Identify which cell holds the provided text, then report its (x, y) central coordinate. 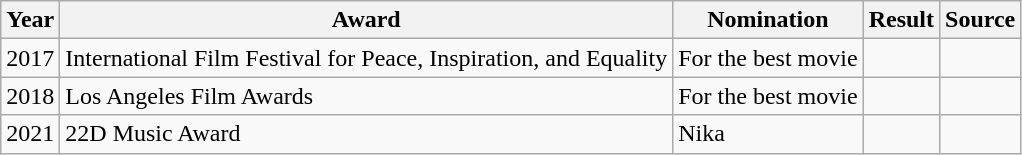
Year (30, 20)
Source (980, 20)
International Film Festival for Peace, Inspiration, and Equality (366, 58)
2021 (30, 134)
22D Music Award (366, 134)
2018 (30, 96)
Nomination (768, 20)
Nika (768, 134)
Los Angeles Film Awards (366, 96)
Award (366, 20)
Result (901, 20)
2017 (30, 58)
